Locate the cell with the specified text and output its (x, y) center coordinate. 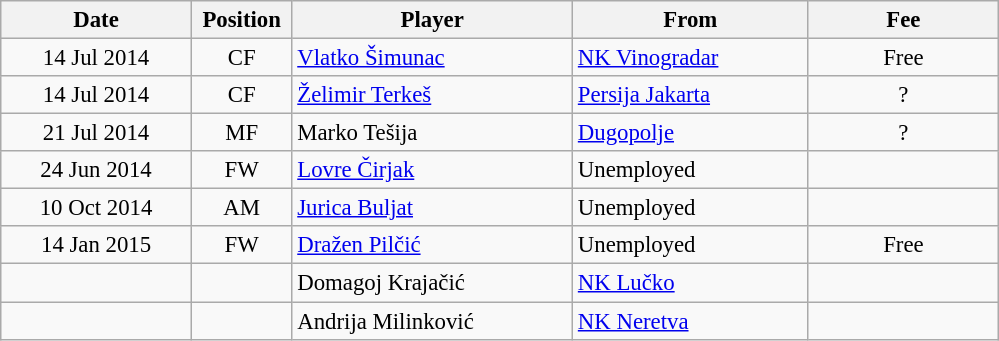
Domagoj Krajačić (432, 283)
14 Jan 2015 (96, 245)
21 Jul 2014 (96, 133)
NK Lučko (691, 283)
Fee (904, 20)
Marko Tešija (432, 133)
Dražen Pilčić (432, 245)
MF (242, 133)
AM (242, 208)
Persija Jakarta (691, 95)
Lovre Čirjak (432, 170)
Dugopolje (691, 133)
From (691, 20)
NK Vinogradar (691, 58)
NK Neretva (691, 321)
10 Oct 2014 (96, 208)
Jurica Buljat (432, 208)
24 Jun 2014 (96, 170)
Vlatko Šimunac (432, 58)
Player (432, 20)
Andrija Milinković (432, 321)
Date (96, 20)
Position (242, 20)
Želimir Terkeš (432, 95)
